Detect which cell encompasses the target text, then output its (x, y) center coordinate. 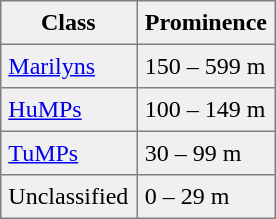
150 – 599 m (206, 66)
HuMPs (68, 110)
TuMPs (68, 153)
Prominence (206, 23)
0 – 29 m (206, 197)
100 – 149 m (206, 110)
Marilyns (68, 66)
30 – 99 m (206, 153)
Class (68, 23)
Unclassified (68, 197)
